Detect which cell encompasses the target text, then output its (X, Y) center coordinate. 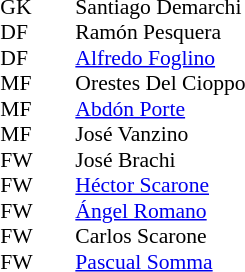
Alfredo Foglino (160, 58)
José Brachi (160, 160)
Abdón Porte (160, 109)
Orestes Del Cioppo (160, 83)
José Vanzino (160, 135)
Ángel Romano (160, 211)
Carlos Scarone (160, 237)
Héctor Scarone (160, 185)
Ramón Pesquera (160, 33)
